Scan for the cell matching the given text and deliver its [x, y] coordinate at center. 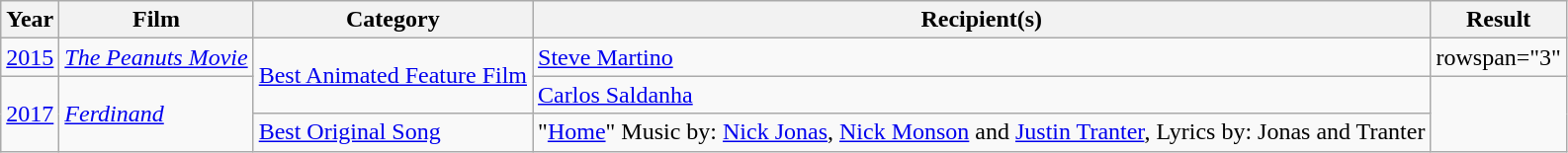
Best Original Song [392, 132]
Best Animated Feature Film [392, 76]
Steve Martino [982, 57]
rowspan="3" [1499, 57]
Film [156, 20]
Recipient(s) [982, 20]
Category [392, 20]
Year [30, 20]
"Home" Music by: Nick Jonas, Nick Monson and Justin Tranter, Lyrics by: Jonas and Tranter [982, 132]
Ferdinand [156, 114]
Carlos Saldanha [982, 95]
The Peanuts Movie [156, 57]
2017 [30, 114]
Result [1499, 20]
2015 [30, 57]
